From the cell containing the given text, extract its center point as [x, y] coordinate. 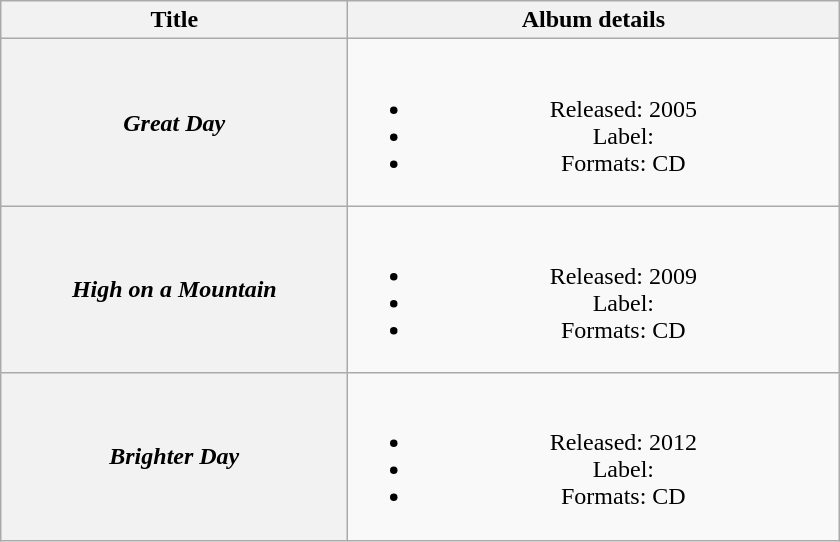
Title [174, 20]
Great Day [174, 122]
High on a Mountain [174, 290]
Released: 2009Label:Formats: CD [594, 290]
Released: 2012Label:Formats: CD [594, 456]
Released: 2005Label:Formats: CD [594, 122]
Brighter Day [174, 456]
Album details [594, 20]
